Scan for the cell matching the given text and deliver its (X, Y) coordinate at center. 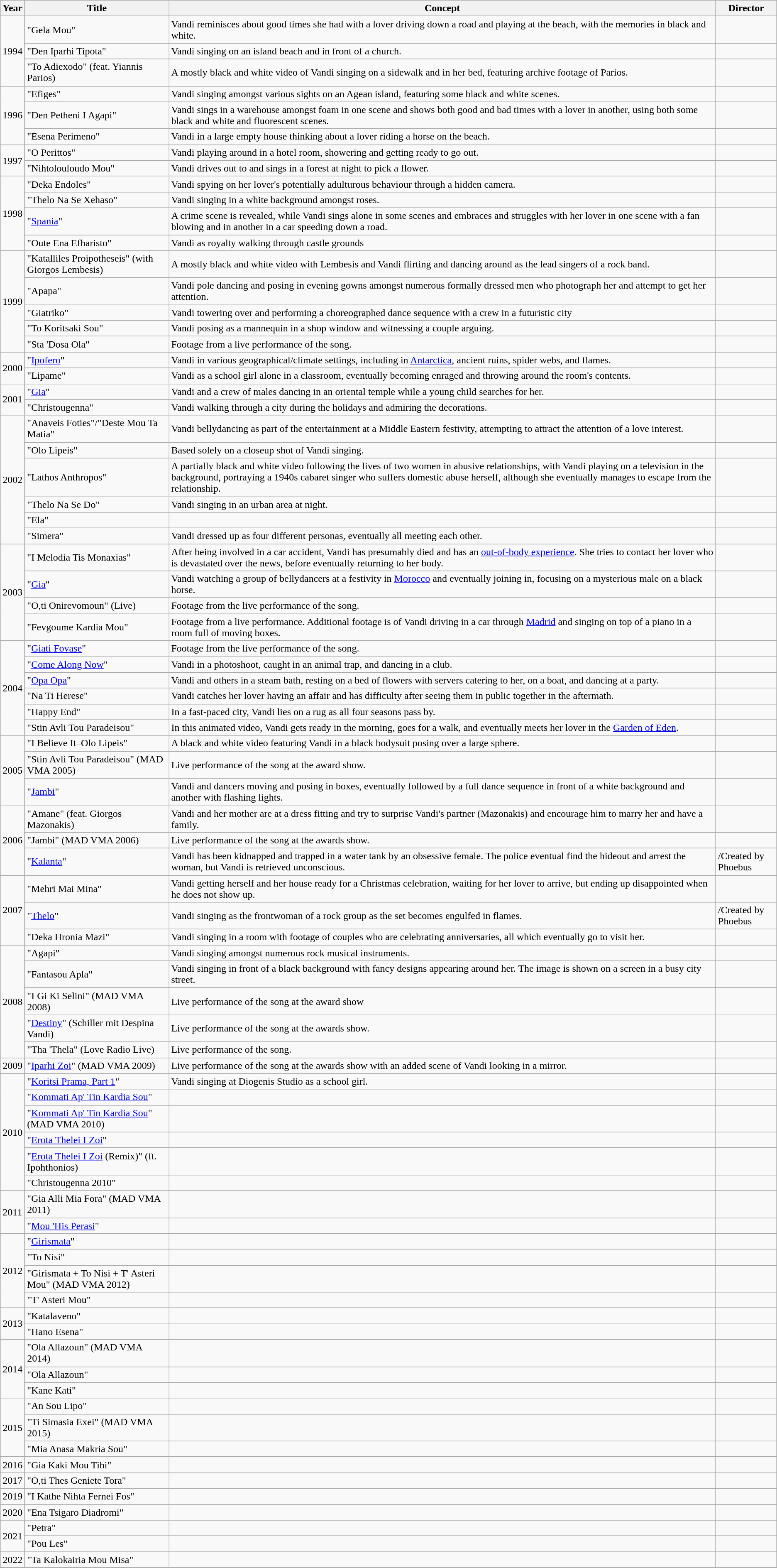
In a fast-paced city, Vandi lies on a rug as all four seasons pass by. (442, 712)
2017 (12, 1480)
"Spania" (97, 221)
"Deka Endoles" (97, 184)
"Destiny" (Schiller mit Despina Vandi) (97, 1028)
2008 (12, 1002)
Live performance of the song at the award show. (442, 765)
"Anaveis Foties"/"Deste Mou Ta Matia" (97, 429)
"I Kathe Nihta Fernei Fos" (97, 1496)
1996 (12, 115)
Vandi catches her lover having an affair and has difficulty after seeing them in public together in the aftermath. (442, 696)
2003 (12, 592)
"Christougenna" (97, 407)
2021 (12, 1536)
"O Perittos" (97, 152)
Vandi posing as a mannequin in a shop window and witnessing a couple arguing. (442, 328)
"Gia Kaki Mou Tihi" (97, 1465)
"Kommati Ap' Tin Kardia Sou" (97, 1097)
1997 (12, 160)
Vandi singing in an urban area at night. (442, 504)
"Thelo Na Se Do" (97, 504)
Vandi playing around in a hotel room, showering and getting ready to go out. (442, 152)
2020 (12, 1512)
"Oute Ena Efharisto" (97, 243)
Live performance of the song at the award show (442, 1002)
"O,ti Onirevomoun" (Live) (97, 606)
2011 (12, 1212)
"Lipame" (97, 376)
"Thelo Na Se Xehaso" (97, 200)
Footage from a live performance of the song. (442, 344)
Based solely on a closeup shot of Vandi singing. (442, 450)
"Giati Fovase" (97, 649)
"Kommati Ap' Tin Kardia Sou" (MAD VMA 2010) (97, 1119)
"Erota Thelei I Zoi (Remix)" (ft. Ipohthonios) (97, 1161)
Vandi as a school girl alone in a classroom, eventually becoming enraged and throwing around the room's contents. (442, 376)
Vandi reminisces about good times she had with a lover driving down a road and playing at the beach, with the memories in black and white. (442, 30)
"Lathos Anthropos" (97, 477)
"Ti Simasia Exei" (MAD VMA 2015) (97, 1428)
Director (746, 8)
"Happy End" (97, 712)
2022 (12, 1560)
"Petra" (97, 1528)
Vandi singing in a white background amongst roses. (442, 200)
"Pou Les" (97, 1544)
"To Adiexodo" (feat. Yiannis Parios) (97, 72)
"Olo Lipeis" (97, 450)
"Katalliles Proipotheseis" (with Giorgos Lembesis) (97, 264)
Vandi spying on her lover's potentially adulturous behaviour through a hidden camera. (442, 184)
"Ola Allazoun" (MAD VMA 2014) (97, 1353)
"Simera" (97, 536)
Vandi and a crew of males dancing in an oriental temple while a young child searches for her. (442, 392)
"I Believe It–Olo Lipeis" (97, 743)
Vandi walking through a city during the holidays and admiring the decorations. (442, 407)
"O,ti Thes Geniete Tora" (97, 1480)
Vandi singing in front of a black background with fancy designs appearing around her. The image is shown on a screen in a busy city street. (442, 974)
"Gia Alli Mia Fora" (MAD VMA 2011) (97, 1204)
"Stin Avli Tou Paradeisou" (MAD VMA 2005) (97, 765)
"Thelo" (97, 916)
2012 (12, 1271)
Vandi singing amongst various sights on an Agean island, featuring some black and white scenes. (442, 94)
"Tha 'Thela" (Love Radio Live) (97, 1050)
"Katalaveno" (97, 1316)
"Nihtolouloudo Mou" (97, 168)
"Esena Perimeno" (97, 137)
"Koritsi Prama, Part 1" (97, 1081)
2004 (12, 688)
"Sta 'Dosa Ola" (97, 344)
Title (97, 8)
2014 (12, 1369)
"Opa Opa" (97, 680)
"Christougenna 2010" (97, 1183)
Vandi singing at Diogenis Studio as a school girl. (442, 1081)
"Gela Mou" (97, 30)
1998 (12, 213)
"To Nisi" (97, 1257)
Vandi in a large empty house thinking about a lover riding a horse on the beach. (442, 137)
Vandi drives out to and sings in a forest at night to pick a flower. (442, 168)
"Ela" (97, 520)
"Agapi" (97, 953)
Vandi pole dancing and posing in evening gowns amongst numerous formally dressed men who photograph her and attempt to get her attention. (442, 292)
"I Melodia Tis Monaxias" (97, 557)
1994 (12, 51)
"Jambi" (97, 791)
"Hano Esena" (97, 1332)
Year (12, 8)
"Jambi" (MAD VMA 2006) (97, 840)
"Fantasou Apla" (97, 974)
2013 (12, 1324)
2000 (12, 368)
"Come Along Now" (97, 664)
2007 (12, 910)
Vandi in various geographical/climate settings, including in Antarctica, ancient ruins, spider webs, and flames. (442, 360)
"Mehri Mai Mina" (97, 889)
"Kalanta" (97, 861)
Vandi as royalty walking through castle grounds (442, 243)
"Giatriko" (97, 313)
2001 (12, 399)
Vandi singing in a room with footage of couples who are celebrating anniversaries, all which eventually go to visit her. (442, 937)
"Girismata" (97, 1242)
Vandi and her mother are at a dress fitting and try to surprise Vandi's partner (Mazonakis) and encourage him to marry her and have a family. (442, 819)
"T' Asteri Mou" (97, 1300)
2009 (12, 1066)
2015 (12, 1428)
"Mou 'His Perasi" (97, 1225)
"Mia Anasa Makria Sou" (97, 1449)
Vandi singing amongst numerous rock musical instruments. (442, 953)
"Kane Kati" (97, 1390)
"I Gi Ki Selini" (MAD VMA 2008) (97, 1002)
2005 (12, 770)
"Ena Tsigaro Diadromi" (97, 1512)
A mostly black and white video with Lembesis and Vandi flirting and dancing around as the lead singers of a rock band. (442, 264)
A black and white video featuring Vandi in a black bodysuit posing over a large sphere. (442, 743)
"Iparhi Zoi" (MAD VMA 2009) (97, 1066)
"Ola Allazoun" (97, 1374)
Vandi singing as the frontwoman of a rock group as the set becomes engulfed in flames. (442, 916)
"An Sou Lipo" (97, 1406)
"Den Petheni I Agapi" (97, 115)
"Apapa" (97, 292)
Vandi and others in a steam bath, resting on a bed of flowers with servers catering to her, on a boat, and dancing at a party. (442, 680)
Vandi watching a group of bellydancers at a festivity in Morocco and eventually joining in, focusing on a mysterious male on a black horse. (442, 585)
"Erota Thelei I Zoi" (97, 1140)
2006 (12, 840)
"To Koritsaki Sou" (97, 328)
Live performance of the song. (442, 1050)
"Deka Hronia Mazi" (97, 937)
2002 (12, 479)
In this animated video, Vandi gets ready in the morning, goes for a walk, and eventually meets her lover in the Garden of Eden. (442, 728)
Vandi singing on an island beach and in front of a church. (442, 51)
"Ipofero" (97, 360)
"Fevgoume Kardia Mou" (97, 627)
2019 (12, 1496)
A mostly black and white video of Vandi singing on a sidewalk and in her bed, featuring archive footage of Parios. (442, 72)
Vandi in a photoshoot, caught in an animal trap, and dancing in a club. (442, 664)
"Girismata + To Nisi + T' Asteri Mou" (MAD VMA 2012) (97, 1279)
Live performance of the song at the awards show with an added scene of Vandi looking in a mirror. (442, 1066)
"Amane" (feat. Giorgos Mazonakis) (97, 819)
"Ta Kalokairia Mou Misa" (97, 1560)
1999 (12, 301)
"Den Iparhi Tipota" (97, 51)
Vandi dressed up as four different personas, eventually all meeting each other. (442, 536)
2016 (12, 1465)
"Efiges" (97, 94)
"Na Ti Herese" (97, 696)
Concept (442, 8)
Vandi towering over and performing a choreographed dance sequence with a crew in a futuristic city (442, 313)
Vandi bellydancing as part of the entertainment at a Middle Eastern festivity, attempting to attract the attention of a love interest. (442, 429)
2010 (12, 1132)
"Stin Avli Tou Paradeisou" (97, 728)
